Capture the cell that displays the provided text and extract its (x, y) central coordinate. 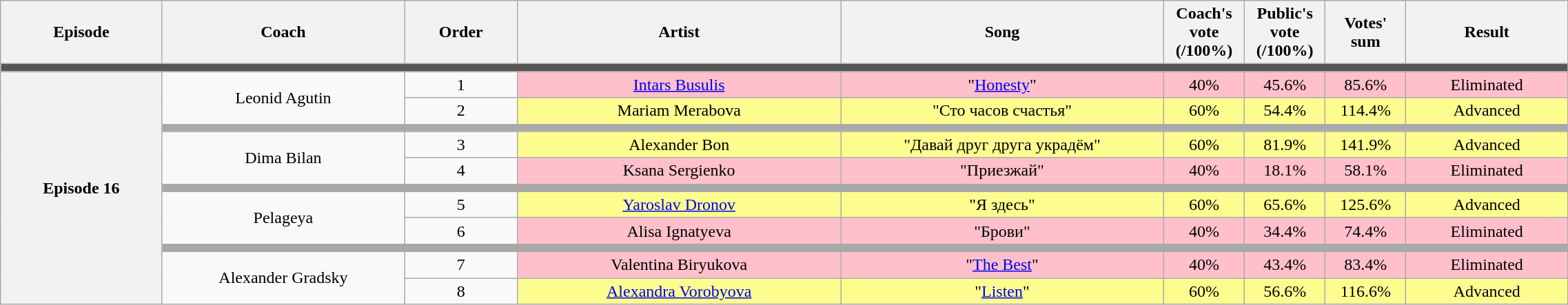
Order (461, 32)
Episode (81, 32)
Valentina Biryukova (680, 264)
116.6% (1366, 291)
45.6% (1285, 85)
56.6% (1285, 291)
Mariam Merabova (680, 111)
Yaroslav Dronov (680, 204)
Coach (283, 32)
5 (461, 204)
Alisa Ignatyeva (680, 231)
3 (461, 145)
1 (461, 85)
4 (461, 171)
18.1% (1285, 171)
"The Best" (1002, 264)
"Я здесь" (1002, 204)
6 (461, 231)
Public's vote (/100%) (1285, 32)
"Брови" (1002, 231)
85.6% (1366, 85)
"Приезжай" (1002, 171)
Ksana Sergienko (680, 171)
Artist (680, 32)
Alexander Bon (680, 145)
"Honesty" (1002, 85)
Pelageya (283, 218)
81.9% (1285, 145)
141.9% (1366, 145)
7 (461, 264)
2 (461, 111)
83.4% (1366, 264)
"Давай друг друга украдём" (1002, 145)
8 (461, 291)
Votes' sum (1366, 32)
114.4% (1366, 111)
"Listen" (1002, 291)
Song (1002, 32)
74.4% (1366, 231)
43.4% (1285, 264)
"Сто часов счастья" (1002, 111)
65.6% (1285, 204)
54.4% (1285, 111)
Result (1487, 32)
125.6% (1366, 204)
Episode 16 (81, 188)
34.4% (1285, 231)
Intars Busulis (680, 85)
Alexandra Vorobyova (680, 291)
Alexander Gradsky (283, 277)
58.1% (1366, 171)
Coach's vote (/100%) (1203, 32)
Dima Bilan (283, 158)
Leonid Agutin (283, 98)
